Detect which cell encompasses the target text, then output its (X, Y) center coordinate. 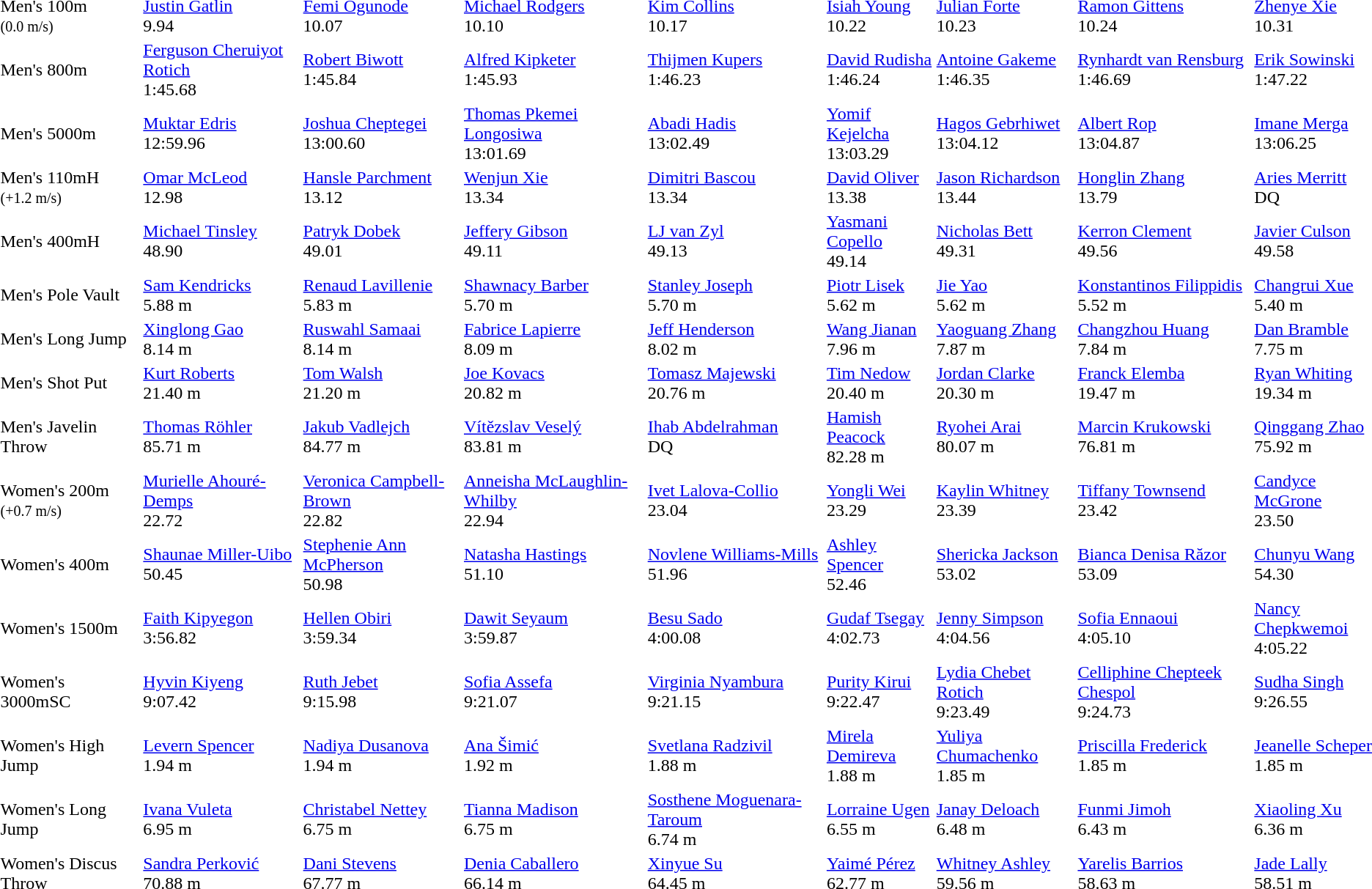
LJ van Zyl 49.13 (734, 241)
Jie Yao 5.62 m (1005, 295)
Yongli Wei 23.29 (879, 501)
Jakub Vadlejch 84.77 m (381, 437)
Dimitri Bascou 13.34 (734, 188)
Shericka Jackson 53.02 (1005, 564)
Abadi Hadis 13:02.49 (734, 133)
Changzhou Huang 7.84 m (1164, 339)
Thomas Pkemei Longosiwa 13:01.69 (553, 133)
Lorraine Ugen 6.55 m (879, 819)
Marcin Krukowski 76.81 m (1164, 437)
David Oliver 13.38 (879, 188)
Hellen Obiri 3:59.34 (381, 628)
Piotr Lisek 5.62 m (879, 295)
Dawit Seyaum 3:59.87 (553, 628)
Thijmen Kupers 1:46.23 (734, 70)
Vítězslav Veselý 83.81 m (553, 437)
Thomas Röhler 85.71 m (221, 437)
Christabel Nettey 6.75 m (381, 819)
Svetlana Radzivil 1.88 m (734, 756)
Albert Rop 13:04.87 (1164, 133)
Ivet Lalova-Collio 23.04 (734, 501)
Patryk Dobek 49.01 (381, 241)
Hyvin Kiyeng 9:07.42 (221, 692)
Hagos Gebrhiwet 13:04.12 (1005, 133)
Wang Jianan 7.96 m (879, 339)
Jordan Clarke 20.30 m (1005, 383)
Sam Kendricks 5.88 m (221, 295)
Nadiya Dusanova 1.94 m (381, 756)
Renaud Lavillenie 5.83 m (381, 295)
Ivana Vuleta 6.95 m (221, 819)
Fabrice Lapierre 8.09 m (553, 339)
Jeff Henderson 8.02 m (734, 339)
Antoine Gakeme 1:46.35 (1005, 70)
Faith Kipyegon 3:56.82 (221, 628)
Shaunae Miller-Uibo 50.45 (221, 564)
Yomif Kejelcha 13:03.29 (879, 133)
Michael Tinsley 48.90 (221, 241)
Joe Kovacs 20.82 m (553, 383)
Alfred Kipketer 1:45.93 (553, 70)
Tianna Madison 6.75 m (553, 819)
Natasha Hastings 51.10 (553, 564)
Sofia Ennaoui 4:05.10 (1164, 628)
Rynhardt van Rensburg 1:46.69 (1164, 70)
Mirela Demireva 1.88 m (879, 756)
Sofia Assefa 9:21.07 (553, 692)
Stanley Joseph 5.70 m (734, 295)
Ashley Spencer 52.46 (879, 564)
Wenjun Xie 13.34 (553, 188)
Jason Richardson 13.44 (1005, 188)
Honglin Zhang 13.79 (1164, 188)
Tim Nedow 20.40 m (879, 383)
Robert Biwott 1:45.84 (381, 70)
Yaoguang Zhang 7.87 m (1005, 339)
Muktar Edris 12:59.96 (221, 133)
Jenny Simpson 4:04.56 (1005, 628)
Ihab Abdelrahman DQ (734, 437)
Ryohei Arai 80.07 m (1005, 437)
Franck Elemba 19.47 m (1164, 383)
Besu Sado 4:00.08 (734, 628)
Stephenie Ann McPherson 50.98 (381, 564)
Hamish Peacock 82.28 m (879, 437)
Konstantinos Filippidis 5.52 m (1164, 295)
Virginia Nyambura 9:21.15 (734, 692)
Tomasz Majewski 20.76 m (734, 383)
Hansle Parchment 13.12 (381, 188)
Kerron Clement 49.56 (1164, 241)
Purity Kirui 9:22.47 (879, 692)
Levern Spencer 1.94 m (221, 756)
Bianca Denisa Răzor 53.09 (1164, 564)
Ferguson Cheruiyot Rotich 1:45.68 (221, 70)
Ana Šimić 1.92 m (553, 756)
Veronica Campbell-Brown 22.82 (381, 501)
Tiffany Townsend 23.42 (1164, 501)
Funmi Jimoh 6.43 m (1164, 819)
Kurt Roberts 21.40 m (221, 383)
Murielle Ahouré-Demps 22.72 (221, 501)
Ruswahl Samaai 8.14 m (381, 339)
Anneisha McLaughlin-Whilby 22.94 (553, 501)
Xinglong Gao 8.14 m (221, 339)
Tom Walsh 21.20 m (381, 383)
Ruth Jebet 9:15.98 (381, 692)
David Rudisha 1:46.24 (879, 70)
Shawnacy Barber 5.70 m (553, 295)
Sosthene Moguenara-Taroum 6.74 m (734, 819)
Priscilla Frederick 1.85 m (1164, 756)
Yuliya Chumachenko 1.85 m (1005, 756)
Janay Deloach 6.48 m (1005, 819)
Celliphine Chepteek Chespol 9:24.73 (1164, 692)
Novlene Williams-Mills 51.96 (734, 564)
Yasmani Copello 49.14 (879, 241)
Omar McLeod 12.98 (221, 188)
Gudaf Tsegay 4:02.73 (879, 628)
Nicholas Bett 49.31 (1005, 241)
Lydia Chebet Rotich 9:23.49 (1005, 692)
Kaylin Whitney 23.39 (1005, 501)
Joshua Cheptegei 13:00.60 (381, 133)
Jeffery Gibson 49.11 (553, 241)
